From the cell containing the given text, extract its center point as (X, Y) coordinate. 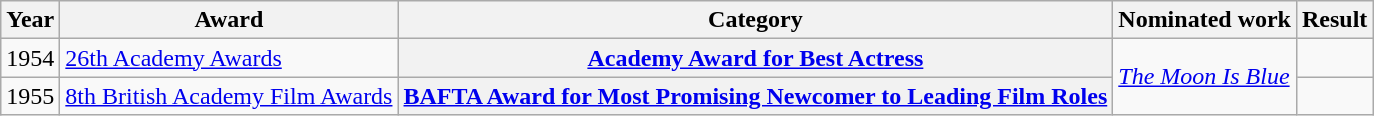
8th British Academy Film Awards (229, 96)
Result (1334, 20)
Award (229, 20)
Year (30, 20)
Category (756, 20)
BAFTA Award for Most Promising Newcomer to Leading Film Roles (756, 96)
Academy Award for Best Actress (756, 58)
The Moon Is Blue (1205, 77)
1954 (30, 58)
Nominated work (1205, 20)
1955 (30, 96)
26th Academy Awards (229, 58)
